From the cell containing the given text, extract its center point as (x, y) coordinate. 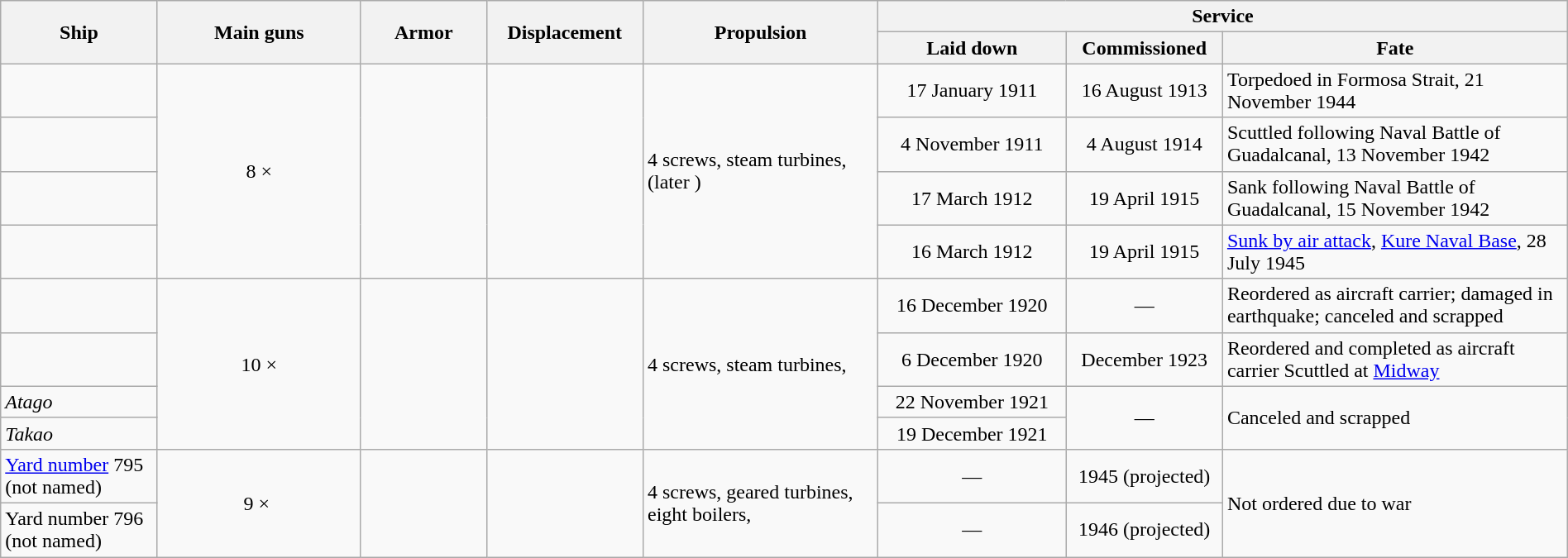
17 March 1912 (973, 198)
4 screws, geared turbines, eight boilers, (760, 503)
1946 (projected) (1145, 529)
4 screws, steam turbines, (760, 364)
Armor (423, 32)
Commissioned (1145, 48)
4 August 1914 (1145, 144)
Scuttled following Naval Battle of Guadalcanal, 13 November 1942 (1394, 144)
Sunk by air attack, Kure Naval Base, 28 July 1945 (1394, 251)
22 November 1921 (973, 402)
4 November 1911 (973, 144)
16 December 1920 (973, 306)
Displacement (564, 32)
Not ordered due to war (1394, 503)
Yard number 796 (not named) (79, 529)
Canceled and scrapped (1394, 417)
Takao (79, 433)
Yard number 795 (not named) (79, 476)
16 March 1912 (973, 251)
Laid down (973, 48)
17 January 1911 (973, 91)
10 × (259, 364)
Torpedoed in Formosa Strait, 21 November 1944 (1394, 91)
Propulsion (760, 32)
Sank following Naval Battle of Guadalcanal, 15 November 1942 (1394, 198)
December 1923 (1145, 359)
1945 (projected) (1145, 476)
Fate (1394, 48)
Atago (79, 402)
4 screws, steam turbines, (later ) (760, 171)
Ship (79, 32)
8 × (259, 171)
Reordered and completed as aircraft carrier Scuttled at Midway (1394, 359)
Main guns (259, 32)
Service (1223, 17)
Reordered as aircraft carrier; damaged in earthquake; canceled and scrapped (1394, 306)
6 December 1920 (973, 359)
19 December 1921 (973, 433)
16 August 1913 (1145, 91)
9 × (259, 503)
